Find where the given text appears and provide that cell's center as (x, y) coordinate. 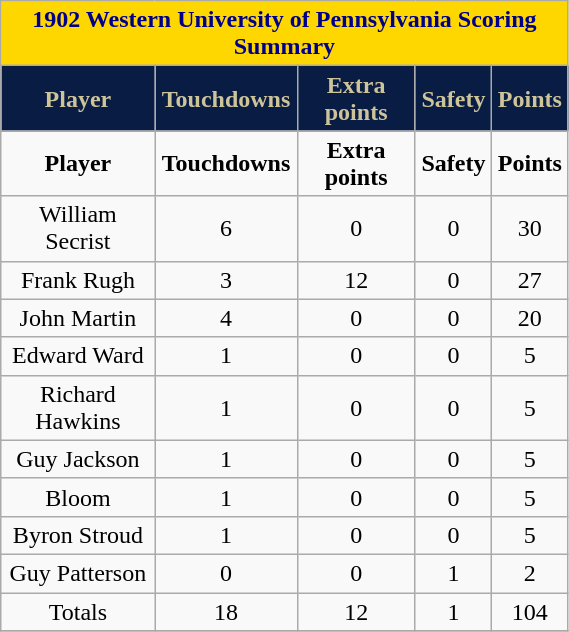
4 (226, 318)
3 (226, 280)
6 (226, 228)
Byron Stroud (78, 535)
1902 Western University of Pennsylvania Scoring Summary (284, 34)
20 (530, 318)
Totals (78, 611)
William Secrist (78, 228)
27 (530, 280)
Edward Ward (78, 356)
Frank Rugh (78, 280)
104 (530, 611)
30 (530, 228)
Guy Patterson (78, 573)
Richard Hawkins (78, 408)
Bloom (78, 497)
2 (530, 573)
John Martin (78, 318)
18 (226, 611)
Guy Jackson (78, 459)
